Capture the cell that displays the provided text and extract its [x, y] central coordinate. 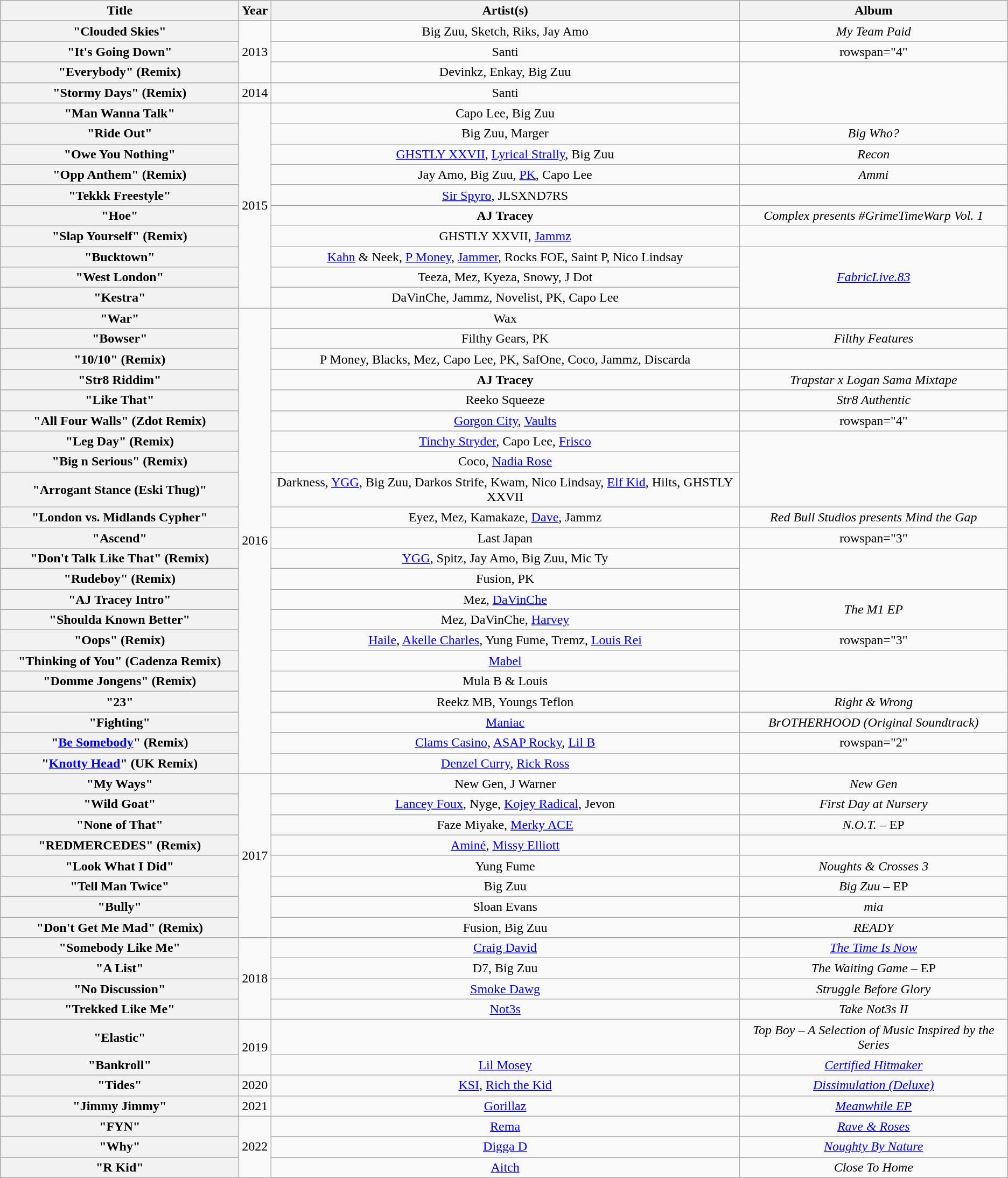
"Thinking of You" (Cadenza Remix) [120, 661]
"Hoe" [120, 215]
Not3s [505, 1009]
"Bully" [120, 907]
Reekz MB, Youngs Teflon [505, 702]
Gorillaz [505, 1106]
"All Four Walls" (Zdot Remix) [120, 421]
Trapstar x Logan Sama Mixtape [873, 380]
"Bucktown" [120, 257]
"Look What I Did" [120, 866]
"Ascend" [120, 538]
"Don't Talk Like That" (Remix) [120, 558]
DaVinChe, Jammz, Novelist, PK, Capo Lee [505, 298]
"Wild Goat" [120, 804]
Right & Wrong [873, 702]
Maniac [505, 722]
Complex presents #GrimeTimeWarp Vol. 1 [873, 215]
GHSTLY XXVII, Jammz [505, 236]
Struggle Before Glory [873, 989]
"Bowser" [120, 339]
2014 [255, 93]
Coco, Nadia Rose [505, 462]
Lancey Foux, Nyge, Kojey Radical, Jevon [505, 804]
Eyez, Mez, Kamakaze, Dave, Jammz [505, 517]
READY [873, 927]
"West London" [120, 277]
Fusion, PK [505, 578]
"Leg Day" (Remix) [120, 441]
Denzel Curry, Rick Ross [505, 763]
Album [873, 11]
GHSTLY XXVII, Lyrical Strally, Big Zuu [505, 154]
Mez, DaVinChe [505, 600]
"Everybody" (Remix) [120, 72]
Close To Home [873, 1167]
"Somebody Like Me" [120, 948]
"Opp Anthem" (Remix) [120, 175]
"Elastic" [120, 1037]
Craig David [505, 948]
"A List" [120, 968]
N.O.T. – EP [873, 825]
Darkness, YGG, Big Zuu, Darkos Strife, Kwam, Nico Lindsay, Elf Kid, Hilts, GHSTLY XXVII [505, 489]
Mabel [505, 661]
2016 [255, 541]
Reeko Squeeze [505, 400]
"Shoulda Known Better" [120, 620]
"FYN" [120, 1126]
Yung Fume [505, 866]
Jay Amo, Big Zuu, PK, Capo Lee [505, 175]
"Why" [120, 1147]
"Tell Man Twice" [120, 886]
Aminé, Missy Elliott [505, 845]
Meanwhile EP [873, 1106]
"AJ Tracey Intro" [120, 600]
Year [255, 11]
Big Zuu [505, 886]
Devinkz, Enkay, Big Zuu [505, 72]
Smoke Dawg [505, 989]
Str8 Authentic [873, 400]
"Jimmy Jimmy" [120, 1106]
Take Not3s II [873, 1009]
"Owe You Nothing" [120, 154]
2017 [255, 855]
"Clouded Skies" [120, 31]
"Don't Get Me Mad" (Remix) [120, 927]
Gorgon City, Vaults [505, 421]
Dissimulation (Deluxe) [873, 1085]
Filthy Gears, PK [505, 339]
Mula B & Louis [505, 681]
The Waiting Game – EP [873, 968]
2018 [255, 979]
Kahn & Neek, P Money, Jammer, Rocks FOE, Saint P, Nico Lindsay [505, 257]
"Like That" [120, 400]
Top Boy – A Selection of Music Inspired by the Series [873, 1037]
Big Zuu, Marger [505, 134]
"Big n Serious" (Remix) [120, 462]
New Gen [873, 784]
"Fighting" [120, 722]
Big Zuu, Sketch, Riks, Jay Amo [505, 31]
"Str8 Riddim" [120, 380]
Digga D [505, 1147]
2021 [255, 1106]
Title [120, 11]
Sir Spyro, JLSXND7RS [505, 195]
"Slap Yourself" (Remix) [120, 236]
Wax [505, 318]
"Arrogant Stance (Eski Thug)" [120, 489]
Teeza, Mez, Kyeza, Snowy, J Dot [505, 277]
"London vs. Midlands Cypher" [120, 517]
2019 [255, 1047]
Artist(s) [505, 11]
Big Zuu – EP [873, 886]
"REDMERCEDES" (Remix) [120, 845]
2020 [255, 1085]
Aitch [505, 1167]
"Be Somebody" (Remix) [120, 743]
"23" [120, 702]
Ammi [873, 175]
"No Discussion" [120, 989]
"Rudeboy" (Remix) [120, 578]
"Tekkk Freestyle" [120, 195]
Rema [505, 1126]
D7, Big Zuu [505, 968]
Fusion, Big Zuu [505, 927]
Red Bull Studios presents Mind the Gap [873, 517]
"Bankroll" [120, 1065]
BrOTHERHOOD (Original Soundtrack) [873, 722]
"10/10" (Remix) [120, 359]
"None of That" [120, 825]
Certified Hitmaker [873, 1065]
Sloan Evans [505, 907]
"Stormy Days" (Remix) [120, 93]
"Tides" [120, 1085]
Mez, DaVinChe, Harvey [505, 620]
KSI, Rich the Kid [505, 1085]
Noughts & Crosses 3 [873, 866]
"Man Wanna Talk" [120, 113]
Clams Casino, ASAP Rocky, Lil B [505, 743]
Rave & Roses [873, 1126]
2013 [255, 52]
"Knotty Head" (UK Remix) [120, 763]
Lil Mosey [505, 1065]
Faze Miyake, Merky ACE [505, 825]
Noughty By Nature [873, 1147]
"Trekked Like Me" [120, 1009]
YGG, Spitz, Jay Amo, Big Zuu, Mic Ty [505, 558]
2015 [255, 206]
The M1 EP [873, 610]
"War" [120, 318]
Filthy Features [873, 339]
New Gen, J Warner [505, 784]
The Time Is Now [873, 948]
rowspan="2" [873, 743]
Haile, Akelle Charles, Yung Fume, Tremz, Louis Rei [505, 640]
mia [873, 907]
"Domme Jongens" (Remix) [120, 681]
First Day at Nursery [873, 804]
Big Who? [873, 134]
P Money, Blacks, Mez, Capo Lee, PK, SafOne, Coco, Jammz, Discarda [505, 359]
"Ride Out" [120, 134]
Capo Lee, Big Zuu [505, 113]
"My Ways" [120, 784]
"Oops" (Remix) [120, 640]
FabricLive.83 [873, 277]
Recon [873, 154]
"R Kid" [120, 1167]
2022 [255, 1147]
"It's Going Down" [120, 52]
Last Japan [505, 538]
Tinchy Stryder, Capo Lee, Frisco [505, 441]
My Team Paid [873, 31]
"Kestra" [120, 298]
